Return the (X, Y) coordinate for the center point of the cell that contains the specified text.  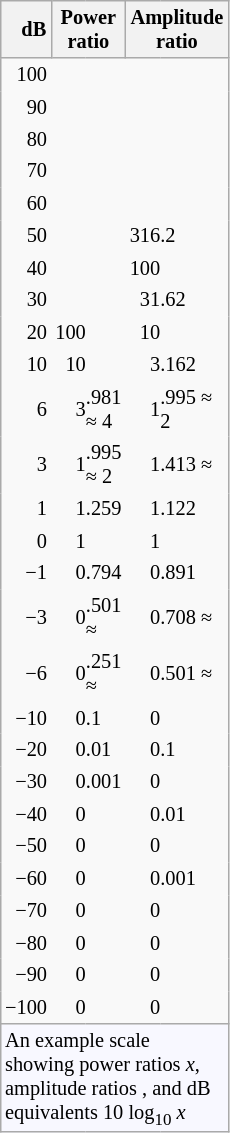
70 (26, 171)
.251 ≈ (106, 673)
.162 (194, 364)
−6 (26, 673)
dB (26, 29)
−90 (26, 975)
−30 (26, 782)
.708 ≈ (194, 617)
90 (26, 107)
−10 (26, 717)
−70 (26, 910)
.981 ≈ 4 (106, 408)
30 (26, 300)
316 (144, 236)
−50 (26, 846)
60 (26, 203)
−20 (26, 750)
31 (144, 300)
−100 (26, 1008)
.2 (194, 236)
−80 (26, 942)
−1 (26, 573)
20 (26, 332)
.891 (194, 573)
Power ratio (88, 29)
.122 (194, 509)
6 (26, 408)
50 (26, 236)
80 (26, 139)
.413 ≈ (194, 464)
Amplitude ratio (178, 29)
−3 (26, 617)
.62 (194, 300)
−40 (26, 814)
−60 (26, 878)
.794 (106, 573)
40 (26, 268)
An example scale showing power ratios x, amplitude ratios , and dB equivalents 10 log10 x (114, 1078)
.259 (106, 509)
